Search for the cell housing the specified text and yield its (x, y) center coordinate. 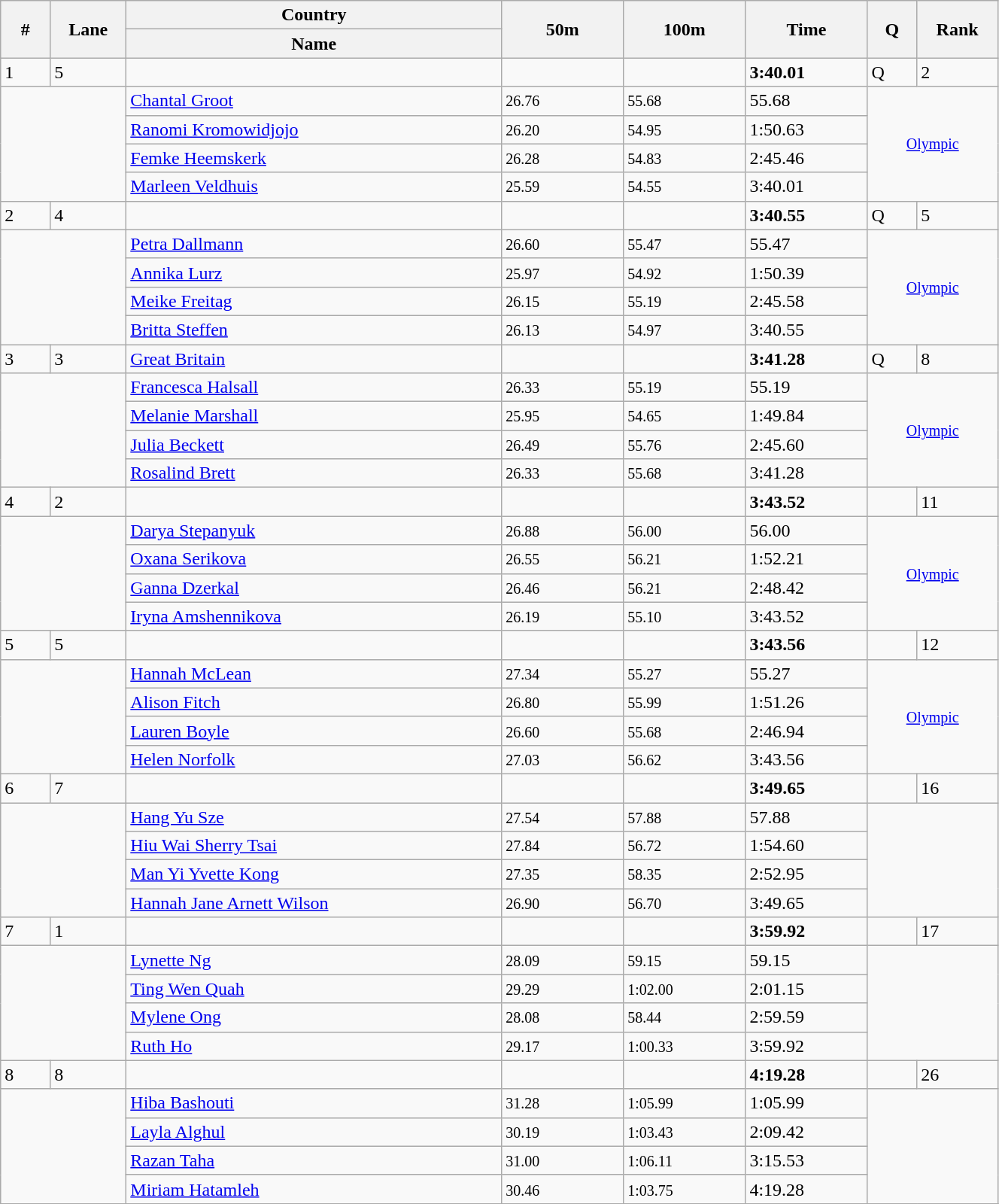
26.19 (563, 616)
Melanie Marshall (314, 416)
27.34 (563, 673)
31.28 (563, 1103)
54.83 (685, 158)
26.55 (563, 559)
Man Yi Yvette Kong (314, 874)
Layla Alghul (314, 1132)
2:45.58 (806, 301)
1:06.11 (685, 1160)
27.54 (563, 816)
Meike Freitag (314, 301)
2:45.60 (806, 445)
2:46.94 (806, 731)
26.28 (563, 158)
100m (685, 29)
26.88 (563, 531)
26.80 (563, 702)
26.15 (563, 301)
58.44 (685, 1017)
Lane (89, 29)
26 (958, 1075)
27.03 (563, 759)
1:51.26 (806, 702)
3:15.53 (806, 1160)
Julia Beckett (314, 445)
1:54.60 (806, 846)
28.09 (563, 960)
Ranomi Kromowidjojo (314, 129)
2:48.42 (806, 588)
Hiu Wai Sherry Tsai (314, 846)
Hannah Jane Arnett Wilson (314, 903)
54.92 (685, 272)
Alison Fitch (314, 702)
54.55 (685, 187)
Mylene Ong (314, 1017)
Rank (958, 29)
Chantal Groot (314, 101)
Britta Steffen (314, 330)
1:02.00 (685, 989)
Hannah McLean (314, 673)
2:01.15 (806, 989)
Annika Lurz (314, 272)
Francesca Halsall (314, 388)
Hiba Bashouti (314, 1103)
Petra Dallmann (314, 244)
30.19 (563, 1132)
26.90 (563, 903)
Ting Wen Quah (314, 989)
Rosalind Brett (314, 473)
2:59.59 (806, 1017)
27.35 (563, 874)
# (26, 29)
2:45.46 (806, 158)
1:49.84 (806, 416)
56.70 (685, 903)
Great Britain (314, 359)
25.95 (563, 416)
50m (563, 29)
31.00 (563, 1160)
Oxana Serikova (314, 559)
Hang Yu Sze (314, 816)
Time (806, 29)
1:52.21 (806, 559)
Ganna Dzerkal (314, 588)
25.59 (563, 187)
Helen Norfolk (314, 759)
55.99 (685, 702)
16 (958, 788)
54.65 (685, 416)
Darya Stepanyuk (314, 531)
29.17 (563, 1046)
Lynette Ng (314, 960)
55.10 (685, 616)
Name (314, 44)
Lauren Boyle (314, 731)
56.72 (685, 846)
58.35 (685, 874)
12 (958, 645)
Femke Heemskerk (314, 158)
1:50.63 (806, 129)
54.97 (685, 330)
Razan Taha (314, 1160)
Ruth Ho (314, 1046)
26.49 (563, 445)
11 (958, 502)
Marleen Veldhuis (314, 187)
Country (314, 15)
17 (958, 932)
1:03.43 (685, 1132)
55.76 (685, 445)
Iryna Amshennikova (314, 616)
27.84 (563, 846)
54.95 (685, 129)
1:00.33 (685, 1046)
28.08 (563, 1017)
56.62 (685, 759)
26.76 (563, 101)
26.46 (563, 588)
1:50.39 (806, 272)
2:52.95 (806, 874)
1:03.75 (685, 1189)
6 (26, 788)
25.97 (563, 272)
26.20 (563, 129)
Miriam Hatamleh (314, 1189)
29.29 (563, 989)
26.13 (563, 330)
30.46 (563, 1189)
2:09.42 (806, 1132)
